Scan for the cell matching the given text and deliver its (x, y) coordinate at center. 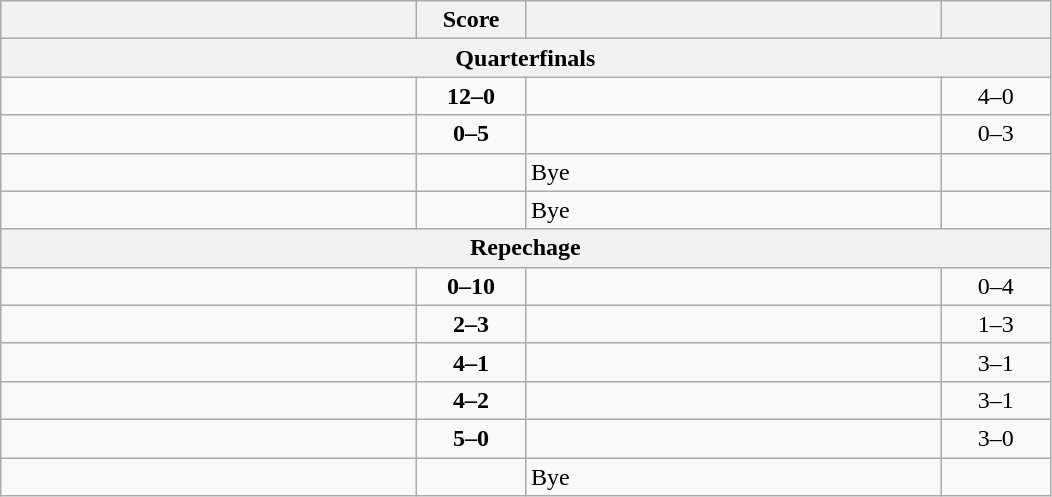
0–3 (996, 134)
0–10 (472, 286)
Quarterfinals (526, 58)
0–4 (996, 286)
Score (472, 20)
2–3 (472, 324)
4–1 (472, 362)
5–0 (472, 438)
12–0 (472, 96)
1–3 (996, 324)
0–5 (472, 134)
3–0 (996, 438)
4–2 (472, 400)
Repechage (526, 248)
4–0 (996, 96)
